For the text-containing cell, return its midpoint in [X, Y] coordinate format. 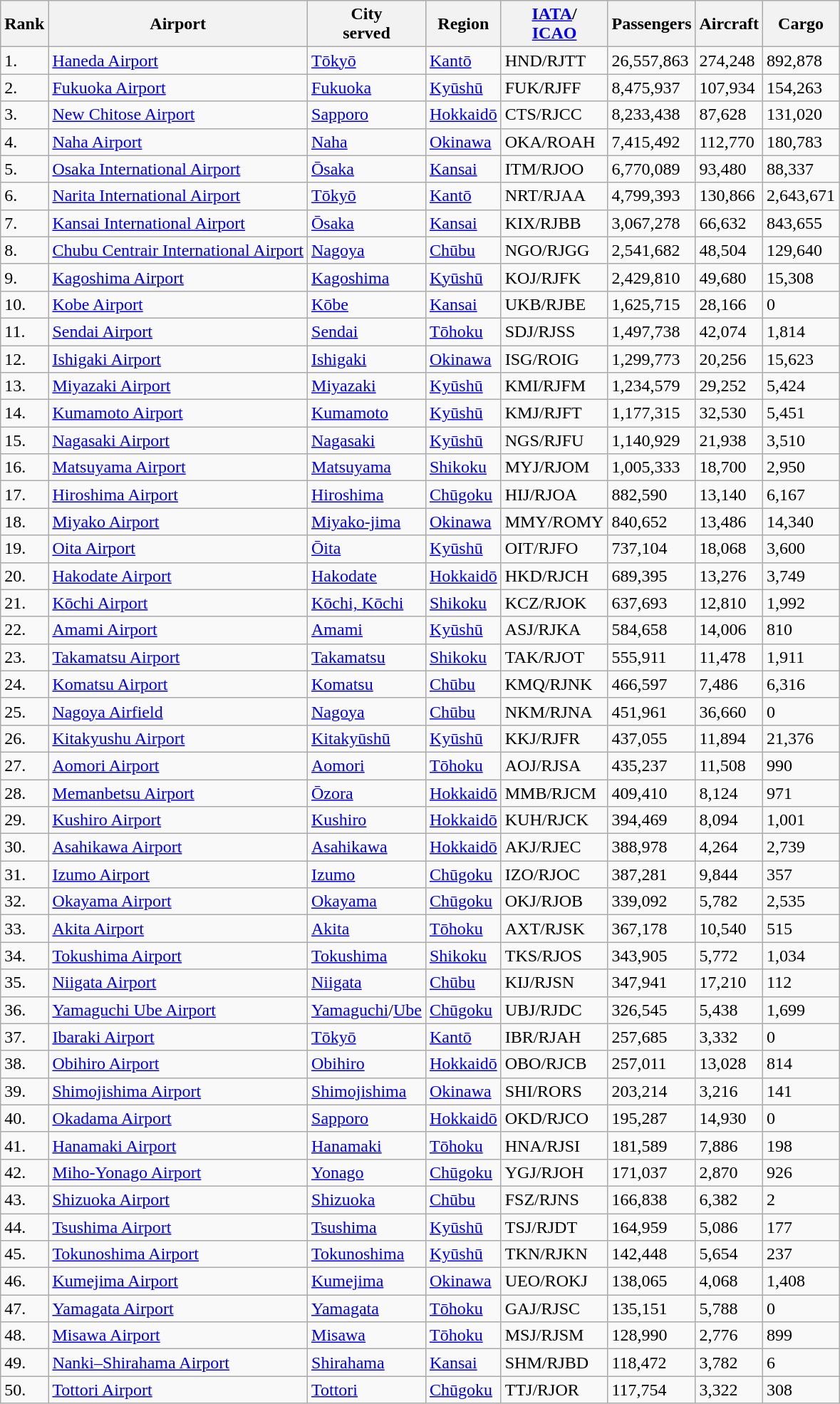
Shizuoka [367, 1199]
MYJ/RJOM [554, 468]
737,104 [651, 549]
3,782 [730, 1363]
112,770 [730, 142]
8. [24, 250]
128,990 [651, 1336]
2,870 [730, 1172]
Hanamaki [367, 1145]
NRT/RJAA [554, 196]
Hiroshima Airport [178, 495]
5. [24, 169]
New Chitose Airport [178, 115]
NKM/RJNA [554, 711]
18,700 [730, 468]
ITM/RJOO [554, 169]
Haneda Airport [178, 61]
HND/RJTT [554, 61]
Ōita [367, 549]
26,557,863 [651, 61]
Miyazaki Airport [178, 386]
6. [24, 196]
3,216 [730, 1091]
Okayama Airport [178, 902]
Kumejima [367, 1281]
Asahikawa [367, 847]
Yonago [367, 1172]
Nagasaki Airport [178, 440]
OKJ/RJOB [554, 902]
Passengers [651, 24]
Kagoshima Airport [178, 277]
3,510 [801, 440]
18,068 [730, 549]
OBO/RJCB [554, 1064]
10. [24, 304]
2,739 [801, 847]
Tokunoshima Airport [178, 1254]
KUH/RJCK [554, 820]
584,658 [651, 630]
Okayama [367, 902]
180,783 [801, 142]
31. [24, 874]
971 [801, 793]
Miho-Yonago Airport [178, 1172]
11,478 [730, 657]
Ibaraki Airport [178, 1037]
4,264 [730, 847]
2,429,810 [651, 277]
555,911 [651, 657]
Kumamoto Airport [178, 413]
Shirahama [367, 1363]
48. [24, 1336]
KMI/RJFM [554, 386]
118,472 [651, 1363]
154,263 [801, 88]
49,680 [730, 277]
131,020 [801, 115]
29. [24, 820]
357 [801, 874]
Matsuyama [367, 468]
TKS/RJOS [554, 956]
1,992 [801, 603]
Kitakyūshū [367, 738]
637,693 [651, 603]
2. [24, 88]
814 [801, 1064]
Aomori Airport [178, 765]
Cityserved [367, 24]
882,590 [651, 495]
5,086 [730, 1227]
2,535 [801, 902]
HKD/RJCH [554, 576]
Nagasaki [367, 440]
IATA/ICAO [554, 24]
UEO/ROKJ [554, 1281]
130,866 [730, 196]
Tokunoshima [367, 1254]
107,934 [730, 88]
171,037 [651, 1172]
1,005,333 [651, 468]
SDJ/RJSS [554, 331]
35. [24, 983]
437,055 [651, 738]
CTS/RJCC [554, 115]
32. [24, 902]
451,961 [651, 711]
Matsuyama Airport [178, 468]
AOJ/RJSA [554, 765]
18. [24, 522]
8,233,438 [651, 115]
17. [24, 495]
Nanki–Shirahama Airport [178, 1363]
Niigata [367, 983]
NGO/RJGG [554, 250]
KKJ/RJFR [554, 738]
YGJ/RJOH [554, 1172]
Naha Airport [178, 142]
28,166 [730, 304]
8,094 [730, 820]
38. [24, 1064]
Region [463, 24]
435,237 [651, 765]
Ōzora [367, 793]
466,597 [651, 684]
13,276 [730, 576]
Tokushima [367, 956]
IBR/RJAH [554, 1037]
25. [24, 711]
45. [24, 1254]
6,167 [801, 495]
129,640 [801, 250]
388,978 [651, 847]
Ishigaki Airport [178, 358]
15. [24, 440]
NGS/RJFU [554, 440]
HNA/RJSI [554, 1145]
1,625,715 [651, 304]
Hanamaki Airport [178, 1145]
Takamatsu [367, 657]
387,281 [651, 874]
Takamatsu Airport [178, 657]
42. [24, 1172]
14,930 [730, 1118]
FSZ/RJNS [554, 1199]
308 [801, 1390]
SHI/RORS [554, 1091]
Yamagata [367, 1308]
39. [24, 1091]
142,448 [651, 1254]
3. [24, 115]
117,754 [651, 1390]
5,788 [730, 1308]
46. [24, 1281]
5,424 [801, 386]
Tsushima [367, 1227]
Rank [24, 24]
Amami Airport [178, 630]
49. [24, 1363]
Hakodate [367, 576]
409,410 [651, 793]
3,322 [730, 1390]
43. [24, 1199]
Nagoya Airfield [178, 711]
138,065 [651, 1281]
Hiroshima [367, 495]
7,415,492 [651, 142]
22. [24, 630]
Osaka International Airport [178, 169]
339,092 [651, 902]
367,178 [651, 929]
13,028 [730, 1064]
2,541,682 [651, 250]
24. [24, 684]
Shizuoka Airport [178, 1199]
11. [24, 331]
ISG/ROIG [554, 358]
MMB/RJCM [554, 793]
23. [24, 657]
Memanbetsu Airport [178, 793]
Aircraft [730, 24]
Akita [367, 929]
88,337 [801, 169]
Komatsu [367, 684]
UBJ/RJDC [554, 1010]
TSJ/RJDT [554, 1227]
Kumamoto [367, 413]
14,006 [730, 630]
Obihiro Airport [178, 1064]
5,772 [730, 956]
899 [801, 1336]
1. [24, 61]
Cargo [801, 24]
926 [801, 1172]
2 [801, 1199]
Kitakyushu Airport [178, 738]
9,844 [730, 874]
TTJ/RJOR [554, 1390]
Izumo [367, 874]
892,878 [801, 61]
990 [801, 765]
Tokushima Airport [178, 956]
11,508 [730, 765]
Kushiro Airport [178, 820]
13,486 [730, 522]
Yamagata Airport [178, 1308]
1,911 [801, 657]
1,001 [801, 820]
Akita Airport [178, 929]
3,067,278 [651, 223]
ASJ/RJKA [554, 630]
10,540 [730, 929]
SHM/RJBD [554, 1363]
19. [24, 549]
Hakodate Airport [178, 576]
2,776 [730, 1336]
87,628 [730, 115]
HIJ/RJOA [554, 495]
181,589 [651, 1145]
274,248 [730, 61]
Chubu Centrair International Airport [178, 250]
Shimojishima [367, 1091]
343,905 [651, 956]
Kansai International Airport [178, 223]
36. [24, 1010]
KMJ/RJFT [554, 413]
KOJ/RJFK [554, 277]
203,214 [651, 1091]
15,623 [801, 358]
Fukuoka [367, 88]
50. [24, 1390]
164,959 [651, 1227]
Narita International Airport [178, 196]
14,340 [801, 522]
Shimojishima Airport [178, 1091]
16. [24, 468]
Yamaguchi/Ube [367, 1010]
Sendai Airport [178, 331]
Sendai [367, 331]
141 [801, 1091]
Miyako-jima [367, 522]
326,545 [651, 1010]
6,316 [801, 684]
20,256 [730, 358]
7. [24, 223]
257,011 [651, 1064]
36,660 [730, 711]
Tottori [367, 1390]
UKB/RJBE [554, 304]
Asahikawa Airport [178, 847]
3,332 [730, 1037]
FUK/RJFF [554, 88]
Okadama Airport [178, 1118]
30. [24, 847]
Kumejima Airport [178, 1281]
KIJ/RJSN [554, 983]
Kōchi Airport [178, 603]
2,950 [801, 468]
1,408 [801, 1281]
1,177,315 [651, 413]
112 [801, 983]
MMY/ROMY [554, 522]
AXT/RJSK [554, 929]
394,469 [651, 820]
21,376 [801, 738]
1,699 [801, 1010]
13. [24, 386]
28. [24, 793]
Miyazaki [367, 386]
26. [24, 738]
4,068 [730, 1281]
7,886 [730, 1145]
37. [24, 1037]
1,299,773 [651, 358]
1,814 [801, 331]
12. [24, 358]
1,234,579 [651, 386]
8,124 [730, 793]
KMQ/RJNK [554, 684]
Yamaguchi Ube Airport [178, 1010]
4,799,393 [651, 196]
Niigata Airport [178, 983]
12,810 [730, 603]
21. [24, 603]
6,382 [730, 1199]
4. [24, 142]
Oita Airport [178, 549]
93,480 [730, 169]
198 [801, 1145]
GAJ/RJSC [554, 1308]
810 [801, 630]
Obihiro [367, 1064]
5,451 [801, 413]
Ishigaki [367, 358]
13,140 [730, 495]
689,395 [651, 576]
2,643,671 [801, 196]
Amami [367, 630]
840,652 [651, 522]
33. [24, 929]
8,475,937 [651, 88]
Miyako Airport [178, 522]
44. [24, 1227]
Naha [367, 142]
Izumo Airport [178, 874]
21,938 [730, 440]
166,838 [651, 1199]
32,530 [730, 413]
3,600 [801, 549]
Kagoshima [367, 277]
MSJ/RJSM [554, 1336]
1,140,929 [651, 440]
KCZ/RJOK [554, 603]
Kōbe [367, 304]
IZO/RJOC [554, 874]
Aomori [367, 765]
5,438 [730, 1010]
135,151 [651, 1308]
29,252 [730, 386]
515 [801, 929]
Tsushima Airport [178, 1227]
TKN/RJKN [554, 1254]
27. [24, 765]
257,685 [651, 1037]
42,074 [730, 331]
TAK/RJOT [554, 657]
41. [24, 1145]
3,749 [801, 576]
47. [24, 1308]
Airport [178, 24]
177 [801, 1227]
6,770,089 [651, 169]
OIT/RJFO [554, 549]
11,894 [730, 738]
1,034 [801, 956]
OKD/RJCO [554, 1118]
Tottori Airport [178, 1390]
34. [24, 956]
OKA/ROAH [554, 142]
17,210 [730, 983]
40. [24, 1118]
Misawa [367, 1336]
843,655 [801, 223]
1,497,738 [651, 331]
Misawa Airport [178, 1336]
48,504 [730, 250]
Kushiro [367, 820]
9. [24, 277]
6 [801, 1363]
7,486 [730, 684]
15,308 [801, 277]
195,287 [651, 1118]
Kōchi, Kōchi [367, 603]
KIX/RJBB [554, 223]
14. [24, 413]
66,632 [730, 223]
5,782 [730, 902]
237 [801, 1254]
20. [24, 576]
5,654 [730, 1254]
Kobe Airport [178, 304]
347,941 [651, 983]
Komatsu Airport [178, 684]
Fukuoka Airport [178, 88]
AKJ/RJEC [554, 847]
